Return the (x, y) coordinate for the center point of the cell that contains the specified text.  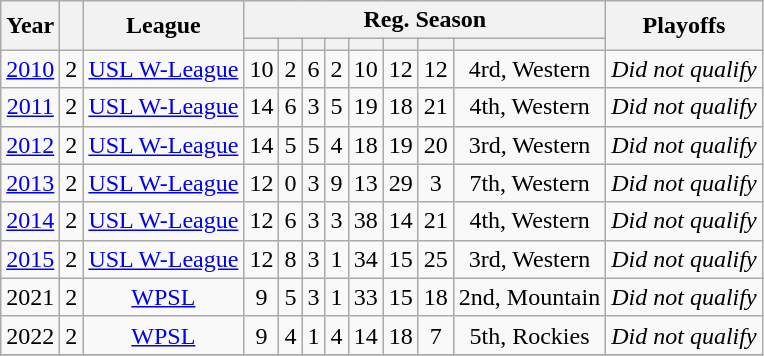
7th, Western (529, 183)
2nd, Mountain (529, 297)
2013 (30, 183)
13 (366, 183)
33 (366, 297)
29 (400, 183)
20 (436, 145)
2021 (30, 297)
7 (436, 335)
38 (366, 221)
0 (290, 183)
2010 (30, 69)
8 (290, 259)
Reg. Season (425, 20)
Year (30, 26)
2015 (30, 259)
League (164, 26)
2012 (30, 145)
34 (366, 259)
4rd, Western (529, 69)
2014 (30, 221)
Playoffs (684, 26)
2022 (30, 335)
2011 (30, 107)
5th, Rockies (529, 335)
25 (436, 259)
